Provide the [x, y] coordinate of the cell's center where the given text is located.  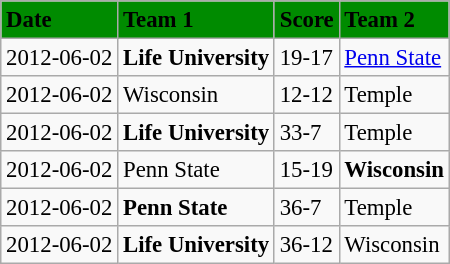
15-19 [306, 170]
36-7 [306, 208]
Date [60, 20]
Team 2 [394, 20]
19-17 [306, 57]
33-7 [306, 133]
12-12 [306, 95]
Team 1 [196, 20]
36-12 [306, 245]
Score [306, 20]
